Return the (X, Y) coordinate for the center point of the cell that contains the specified text.  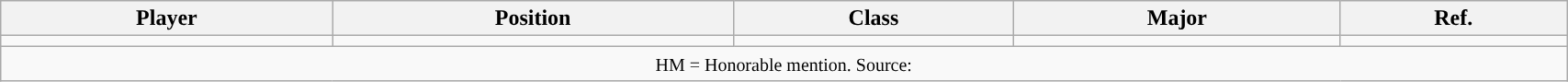
Ref. (1453, 18)
Position (533, 18)
HM = Honorable mention. Source: (784, 64)
Player (167, 18)
Major (1178, 18)
Class (874, 18)
